Detect which cell encompasses the target text, then output its (X, Y) center coordinate. 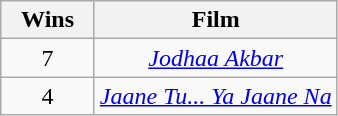
Wins (48, 20)
Jaane Tu... Ya Jaane Na (216, 96)
Film (216, 20)
Jodhaa Akbar (216, 58)
7 (48, 58)
4 (48, 96)
